Identify which cell holds the provided text, then report its (x, y) central coordinate. 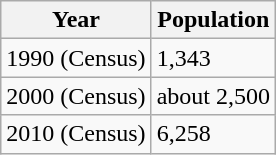
2000 (Census) (76, 96)
6,258 (213, 134)
2010 (Census) (76, 134)
1,343 (213, 58)
Year (76, 20)
Population (213, 20)
1990 (Census) (76, 58)
about 2,500 (213, 96)
